Pinpoint the cell where the given text exists, returning its (x, y) midpoint coordinate. 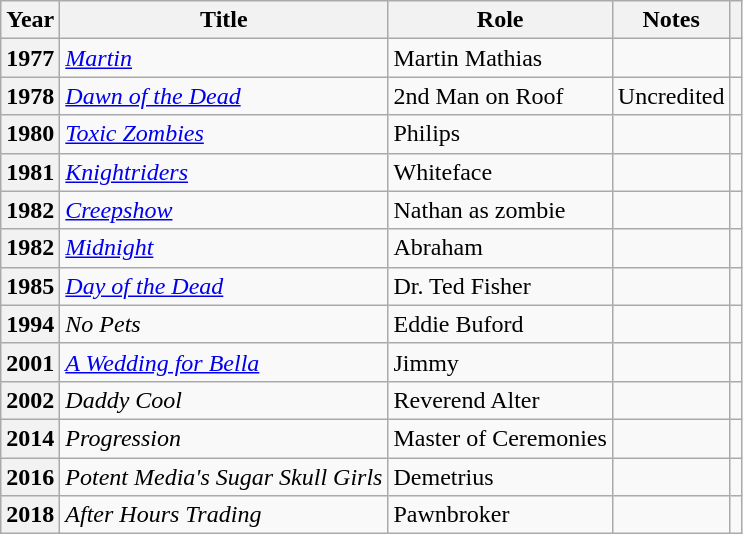
1994 (30, 324)
Whiteface (500, 172)
2002 (30, 400)
1978 (30, 96)
2016 (30, 477)
2018 (30, 515)
Pawnbroker (500, 515)
Martin (224, 58)
Toxic Zombies (224, 134)
Progression (224, 438)
Reverend Alter (500, 400)
Title (224, 20)
Uncredited (671, 96)
1985 (30, 286)
Philips (500, 134)
Knightriders (224, 172)
1977 (30, 58)
Nathan as zombie (500, 210)
Notes (671, 20)
Dawn of the Dead (224, 96)
Jimmy (500, 362)
Master of Ceremonies (500, 438)
No Pets (224, 324)
1980 (30, 134)
Creepshow (224, 210)
2014 (30, 438)
1981 (30, 172)
Midnight (224, 248)
Day of the Dead (224, 286)
Role (500, 20)
After Hours Trading (224, 515)
Abraham (500, 248)
Dr. Ted Fisher (500, 286)
2nd Man on Roof (500, 96)
A Wedding for Bella (224, 362)
Potent Media's Sugar Skull Girls (224, 477)
Daddy Cool (224, 400)
Year (30, 20)
Eddie Buford (500, 324)
Demetrius (500, 477)
Martin Mathias (500, 58)
2001 (30, 362)
